Return the (x, y) coordinate for the center point of the cell that contains the specified text.  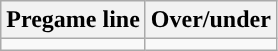
Over/under (210, 20)
Pregame line (74, 20)
